Scan for the cell matching the given text and deliver its (x, y) coordinate at center. 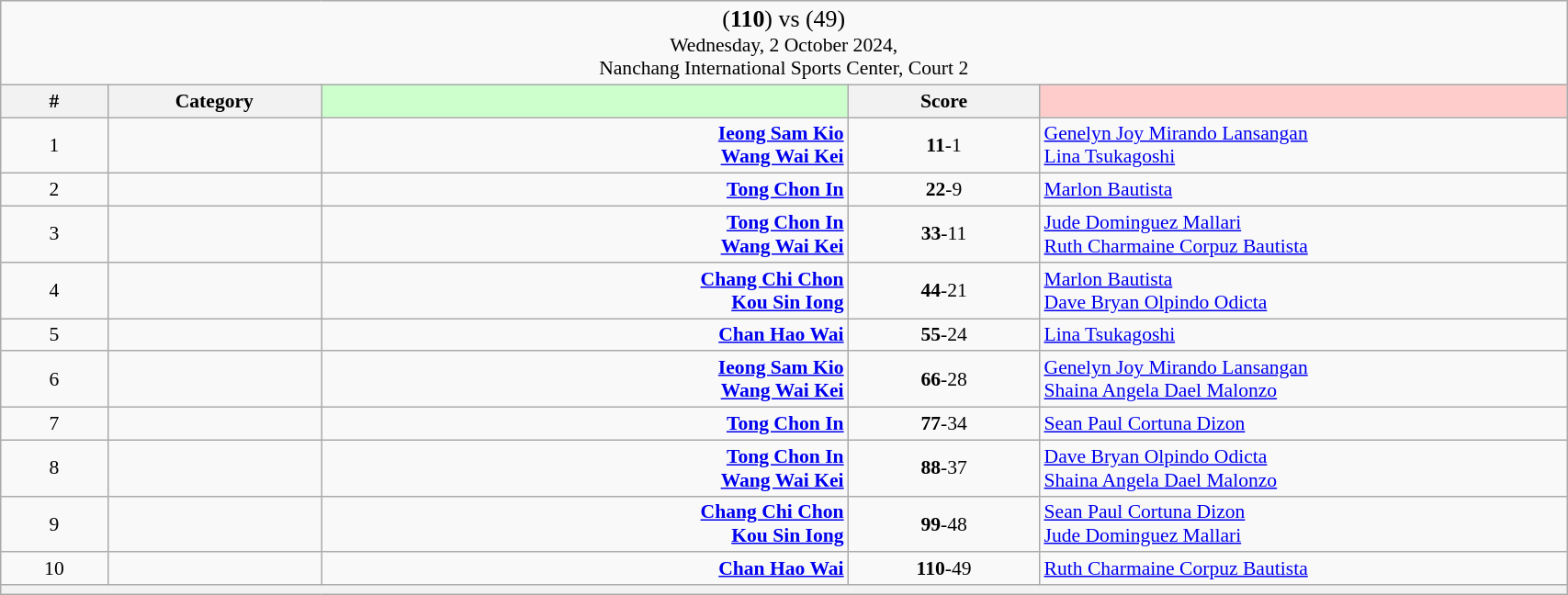
Marlon Bautista Dave Bryan Olpindo Odicta (1303, 290)
88-37 (944, 468)
Genelyn Joy Mirando Lansangan Shaina Angela Dael Malonzo (1303, 380)
Lina Tsukagoshi (1303, 335)
Score (944, 101)
22-9 (944, 190)
Marlon Bautista (1303, 190)
Jude Dominguez Mallari Ruth Charmaine Corpuz Bautista (1303, 235)
9 (54, 523)
11-1 (944, 145)
10 (54, 569)
77-34 (944, 424)
4 (54, 290)
6 (54, 380)
Ruth Charmaine Corpuz Bautista (1303, 569)
2 (54, 190)
(110) vs (49)Wednesday, 2 October 2024, Nanchang International Sports Center, Court 2 (784, 42)
Sean Paul Cortuna Dizon (1303, 424)
Sean Paul Cortuna Dizon Jude Dominguez Mallari (1303, 523)
3 (54, 235)
55-24 (944, 335)
Category (215, 101)
33-11 (944, 235)
66-28 (944, 380)
1 (54, 145)
99-48 (944, 523)
7 (54, 424)
44-21 (944, 290)
Genelyn Joy Mirando Lansangan Lina Tsukagoshi (1303, 145)
8 (54, 468)
Dave Bryan Olpindo Odicta Shaina Angela Dael Malonzo (1303, 468)
110-49 (944, 569)
# (54, 101)
5 (54, 335)
